Search for the cell housing the specified text and yield its (X, Y) center coordinate. 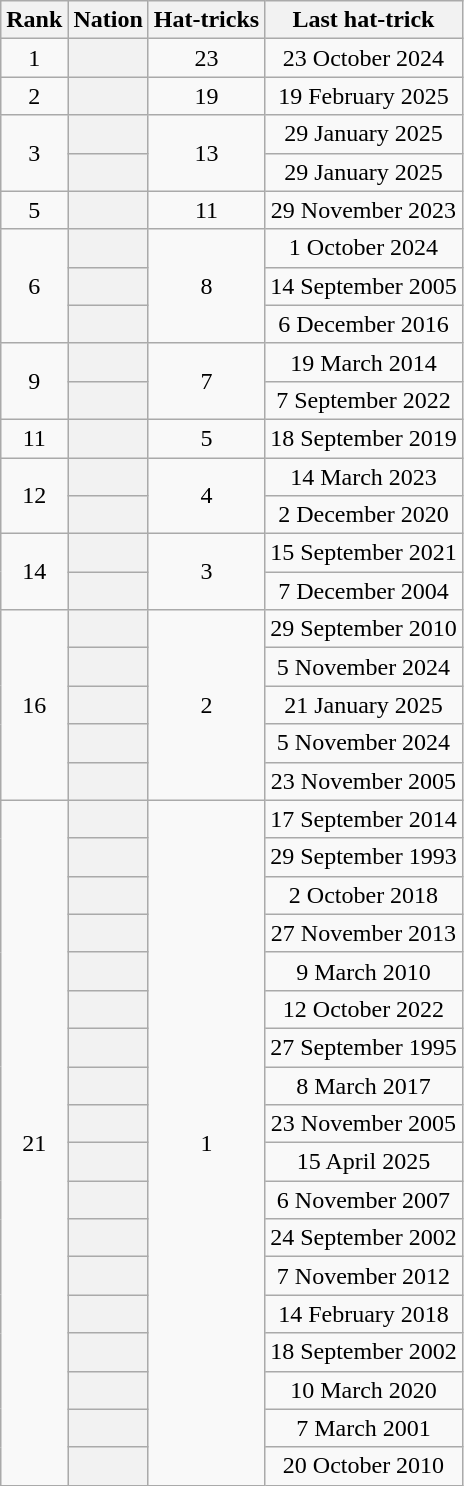
29 September 2010 (364, 629)
14 March 2023 (364, 477)
19 February 2025 (364, 96)
8 March 2017 (364, 1085)
13 (206, 153)
14 September 2005 (364, 286)
29 September 1993 (364, 857)
10 March 2020 (364, 1390)
29 November 2023 (364, 210)
4 (206, 496)
18 September 2002 (364, 1352)
7 September 2022 (364, 400)
9 (34, 381)
21 January 2025 (364, 705)
14 (34, 572)
15 September 2021 (364, 553)
12 October 2022 (364, 1009)
27 September 1995 (364, 1047)
6 December 2016 (364, 324)
7 November 2012 (364, 1276)
6 November 2007 (364, 1200)
7 (206, 381)
23 October 2024 (364, 58)
14 February 2018 (364, 1314)
Rank (34, 20)
2 December 2020 (364, 515)
7 December 2004 (364, 591)
24 September 2002 (364, 1238)
18 September 2019 (364, 438)
27 November 2013 (364, 933)
23 (206, 58)
17 September 2014 (364, 819)
2 October 2018 (364, 895)
Last hat-trick (364, 20)
Nation (108, 20)
Hat-tricks (206, 20)
9 March 2010 (364, 971)
8 (206, 286)
19 (206, 96)
16 (34, 705)
7 March 2001 (364, 1428)
1 October 2024 (364, 248)
6 (34, 286)
15 April 2025 (364, 1162)
19 March 2014 (364, 362)
12 (34, 496)
20 October 2010 (364, 1466)
21 (34, 1142)
